Locate the cell with the specified text and output its (X, Y) center coordinate. 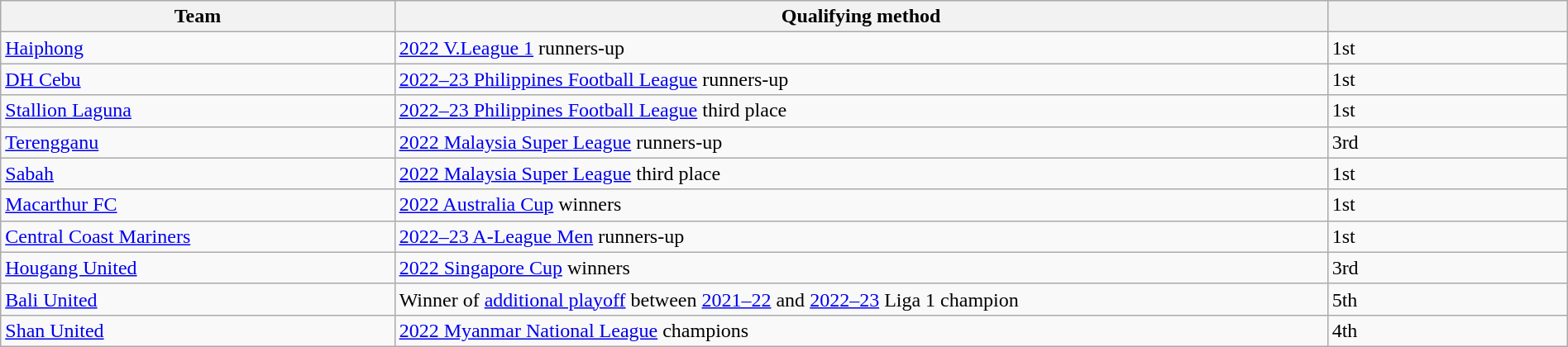
Central Coast Mariners (198, 236)
2022 Malaysia Super League third place (861, 173)
Stallion Laguna (198, 111)
DH Cebu (198, 79)
Team (198, 17)
2022 Malaysia Super League runners-up (861, 142)
2022–23 A-League Men runners-up (861, 236)
5th (1447, 299)
2022 Singapore Cup winners (861, 268)
Winner of additional playoff between 2021–22 and 2022–23 Liga 1 champion (861, 299)
Shan United (198, 330)
2022–23 Philippines Football League third place (861, 111)
2022–23 Philippines Football League runners-up (861, 79)
Sabah (198, 173)
2022 Myanmar National League champions (861, 330)
Qualifying method (861, 17)
2022 V.League 1 runners-up (861, 48)
Terengganu (198, 142)
Bali United (198, 299)
4th (1447, 330)
Macarthur FC (198, 205)
2022 Australia Cup winners (861, 205)
Haiphong (198, 48)
Hougang United (198, 268)
